For the text-containing cell, return its midpoint in [X, Y] coordinate format. 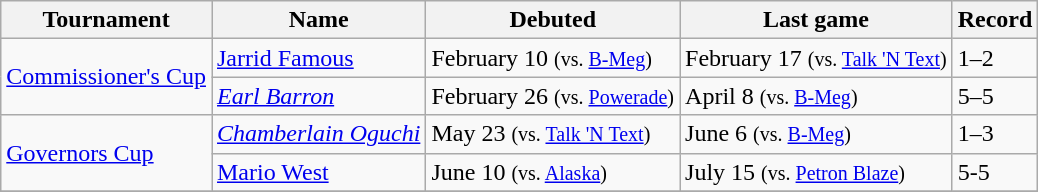
February 26 (vs. Powerade) [553, 96]
May 23 (vs. Talk 'N Text) [553, 134]
Debuted [553, 20]
Earl Barron [319, 96]
February 10 (vs. B-Meg) [553, 58]
Mario West [319, 172]
1–2 [995, 58]
Jarrid Famous [319, 58]
Name [319, 20]
April 8 (vs. B-Meg) [816, 96]
Record [995, 20]
June 10 (vs. Alaska) [553, 172]
February 17 (vs. Talk 'N Text) [816, 58]
Commissioner's Cup [106, 77]
1–3 [995, 134]
Governors Cup [106, 153]
Chamberlain Oguchi [319, 134]
Last game [816, 20]
June 6 (vs. B-Meg) [816, 134]
July 15 (vs. Petron Blaze) [816, 172]
5–5 [995, 96]
5-5 [995, 172]
Tournament [106, 20]
